Return the [X, Y] coordinate for the center point of the cell that contains the specified text.  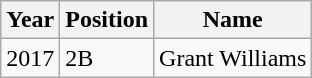
Name [233, 20]
Position [107, 20]
2B [107, 58]
2017 [30, 58]
Year [30, 20]
Grant Williams [233, 58]
